Detect which cell encompasses the target text, then output its (X, Y) center coordinate. 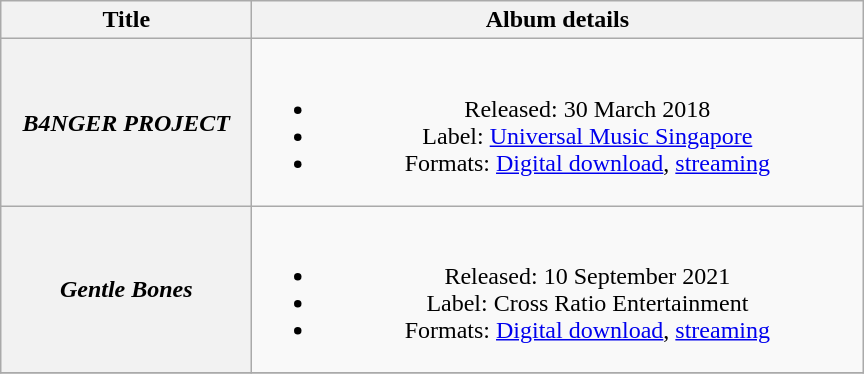
Title (126, 20)
Released: 30 March 2018Label: Universal Music SingaporeFormats: Digital download, streaming (558, 122)
B4NGER PROJECT (126, 122)
Album details (558, 20)
Gentle Bones (126, 290)
Released: 10 September 2021Label: Cross Ratio EntertainmentFormats: Digital download, streaming (558, 290)
